Detect which cell encompasses the target text, then output its [x, y] center coordinate. 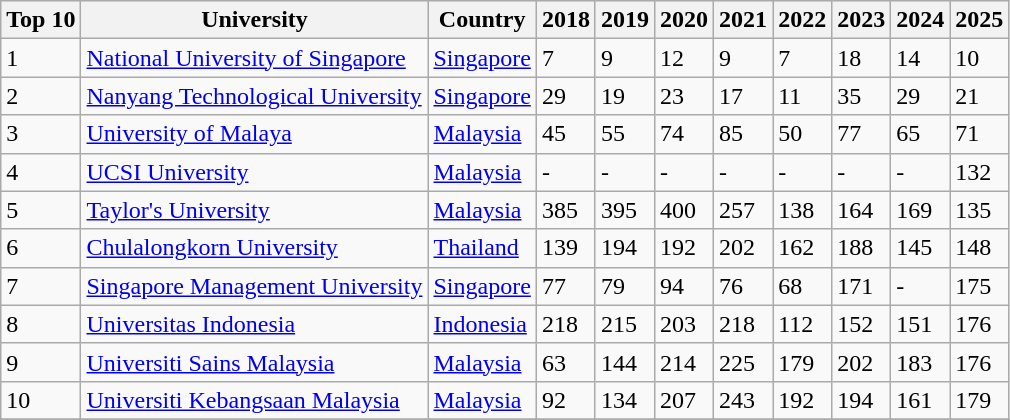
94 [684, 286]
50 [802, 134]
2020 [684, 20]
Chulalongkorn University [254, 248]
243 [744, 400]
Universiti Kebangsaan Malaysia [254, 400]
Country [482, 20]
12 [684, 58]
23 [684, 96]
6 [41, 248]
45 [566, 134]
214 [684, 362]
2022 [802, 20]
385 [566, 210]
Indonesia [482, 324]
203 [684, 324]
University [254, 20]
112 [802, 324]
76 [744, 286]
35 [862, 96]
151 [920, 324]
Singapore Management University [254, 286]
2 [41, 96]
21 [980, 96]
19 [624, 96]
2018 [566, 20]
Taylor's University [254, 210]
135 [980, 210]
134 [624, 400]
2025 [980, 20]
UCSI University [254, 172]
71 [980, 134]
2023 [862, 20]
5 [41, 210]
148 [980, 248]
400 [684, 210]
3 [41, 134]
14 [920, 58]
68 [802, 286]
257 [744, 210]
144 [624, 362]
92 [566, 400]
11 [802, 96]
2021 [744, 20]
138 [802, 210]
162 [802, 248]
Top 10 [41, 20]
395 [624, 210]
145 [920, 248]
Universiti Sains Malaysia [254, 362]
65 [920, 134]
171 [862, 286]
164 [862, 210]
63 [566, 362]
Thailand [482, 248]
1 [41, 58]
55 [624, 134]
85 [744, 134]
University of Malaya [254, 134]
215 [624, 324]
Nanyang Technological University [254, 96]
225 [744, 362]
79 [624, 286]
17 [744, 96]
188 [862, 248]
207 [684, 400]
169 [920, 210]
183 [920, 362]
139 [566, 248]
132 [980, 172]
175 [980, 286]
74 [684, 134]
8 [41, 324]
2024 [920, 20]
18 [862, 58]
National University of Singapore [254, 58]
4 [41, 172]
Universitas Indonesia [254, 324]
2019 [624, 20]
161 [920, 400]
152 [862, 324]
